Find where the given text appears and provide that cell's center as (X, Y) coordinate. 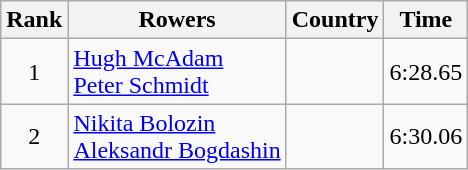
Rank (34, 20)
1 (34, 72)
Nikita BolozinAleksandr Bogdashin (177, 136)
Rowers (177, 20)
2 (34, 136)
Time (426, 20)
Country (335, 20)
6:28.65 (426, 72)
6:30.06 (426, 136)
Hugh McAdamPeter Schmidt (177, 72)
